Determine the [x, y] coordinate at the center of the cell enclosing the given text.  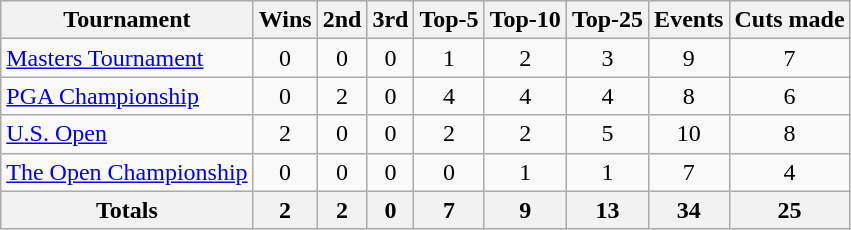
6 [790, 96]
Top-10 [525, 20]
The Open Championship [127, 172]
10 [689, 134]
Totals [127, 210]
5 [607, 134]
PGA Championship [127, 96]
25 [790, 210]
Tournament [127, 20]
13 [607, 210]
Top-5 [449, 20]
Top-25 [607, 20]
Masters Tournament [127, 58]
Wins [285, 20]
3rd [390, 20]
Events [689, 20]
34 [689, 210]
3 [607, 58]
U.S. Open [127, 134]
2nd [342, 20]
Cuts made [790, 20]
